Return the (X, Y) coordinate for the center point of the cell that contains the specified text.  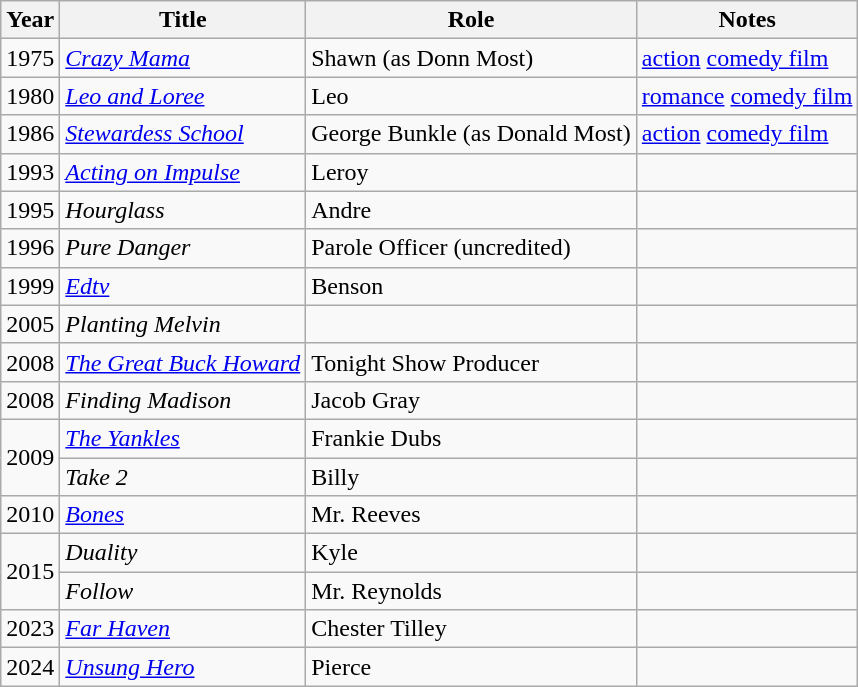
Finding Madison (183, 400)
George Bunkle (as Donald Most) (472, 134)
2009 (30, 457)
Kyle (472, 553)
Shawn (as Donn Most) (472, 58)
1975 (30, 58)
Far Haven (183, 629)
Title (183, 20)
Year (30, 20)
romance comedy film (747, 96)
1993 (30, 172)
1995 (30, 210)
Tonight Show Producer (472, 362)
Follow (183, 591)
2015 (30, 572)
Leo and Loree (183, 96)
2024 (30, 667)
2005 (30, 324)
Role (472, 20)
Pierce (472, 667)
1999 (30, 286)
Andre (472, 210)
Mr. Reeves (472, 515)
Stewardess School (183, 134)
Notes (747, 20)
Benson (472, 286)
Hourglass (183, 210)
2023 (30, 629)
Edtv (183, 286)
1980 (30, 96)
Unsung Hero (183, 667)
Chester Tilley (472, 629)
Mr. Reynolds (472, 591)
Crazy Mama (183, 58)
Frankie Dubs (472, 438)
Jacob Gray (472, 400)
Duality (183, 553)
Planting Melvin (183, 324)
Leroy (472, 172)
1986 (30, 134)
Parole Officer (uncredited) (472, 248)
1996 (30, 248)
Acting on Impulse (183, 172)
Billy (472, 477)
Leo (472, 96)
Take 2 (183, 477)
The Yankles (183, 438)
Bones (183, 515)
Pure Danger (183, 248)
2010 (30, 515)
The Great Buck Howard (183, 362)
